For the text-containing cell, return its midpoint in (x, y) coordinate format. 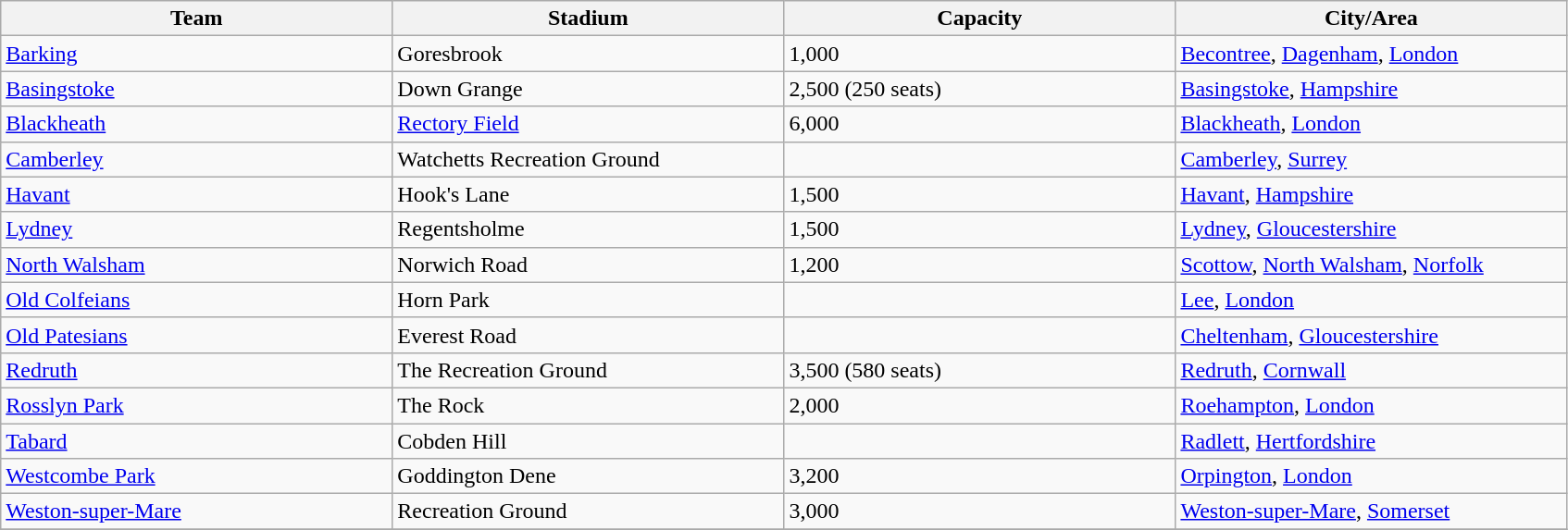
Goresbrook (589, 54)
The Recreation Ground (589, 370)
Weston-super-Mare (196, 512)
Stadium (589, 18)
Watchetts Recreation Ground (589, 159)
Lee, London (1372, 300)
Basingstoke, Hampshire (1372, 89)
Scottow, North Walsham, Norfolk (1372, 265)
Redruth (196, 370)
Recreation Ground (589, 512)
1,000 (979, 54)
Old Colfeians (196, 300)
Camberley (196, 159)
Roehampton, London (1372, 405)
2,500 (250 seats) (979, 89)
Havant (196, 194)
Redruth, Cornwall (1372, 370)
Becontree, Dagenham, London (1372, 54)
Barking (196, 54)
North Walsham (196, 265)
Blackheath, London (1372, 124)
Regentsholme (589, 229)
Norwich Road (589, 265)
Tabard (196, 441)
2,000 (979, 405)
Cheltenham, Gloucestershire (1372, 335)
Weston-super-Mare, Somerset (1372, 512)
Everest Road (589, 335)
3,500 (580 seats) (979, 370)
The Rock (589, 405)
Lydney, Gloucestershire (1372, 229)
Westcombe Park (196, 476)
Team (196, 18)
6,000 (979, 124)
Cobden Hill (589, 441)
Capacity (979, 18)
City/Area (1372, 18)
Goddington Dene (589, 476)
Camberley, Surrey (1372, 159)
Down Grange (589, 89)
Orpington, London (1372, 476)
Radlett, Hertfordshire (1372, 441)
Rosslyn Park (196, 405)
Lydney (196, 229)
Old Patesians (196, 335)
1,200 (979, 265)
Hook's Lane (589, 194)
Basingstoke (196, 89)
Horn Park (589, 300)
Blackheath (196, 124)
3,200 (979, 476)
Havant, Hampshire (1372, 194)
Rectory Field (589, 124)
3,000 (979, 512)
